Search for the cell housing the specified text and yield its [X, Y] center coordinate. 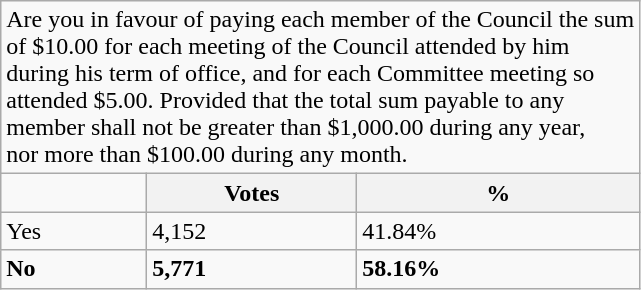
% [498, 193]
No [74, 269]
Votes [252, 193]
58.16% [498, 269]
Yes [74, 231]
5,771 [252, 269]
4,152 [252, 231]
41.84% [498, 231]
